From the cell containing the given text, extract its center point as (X, Y) coordinate. 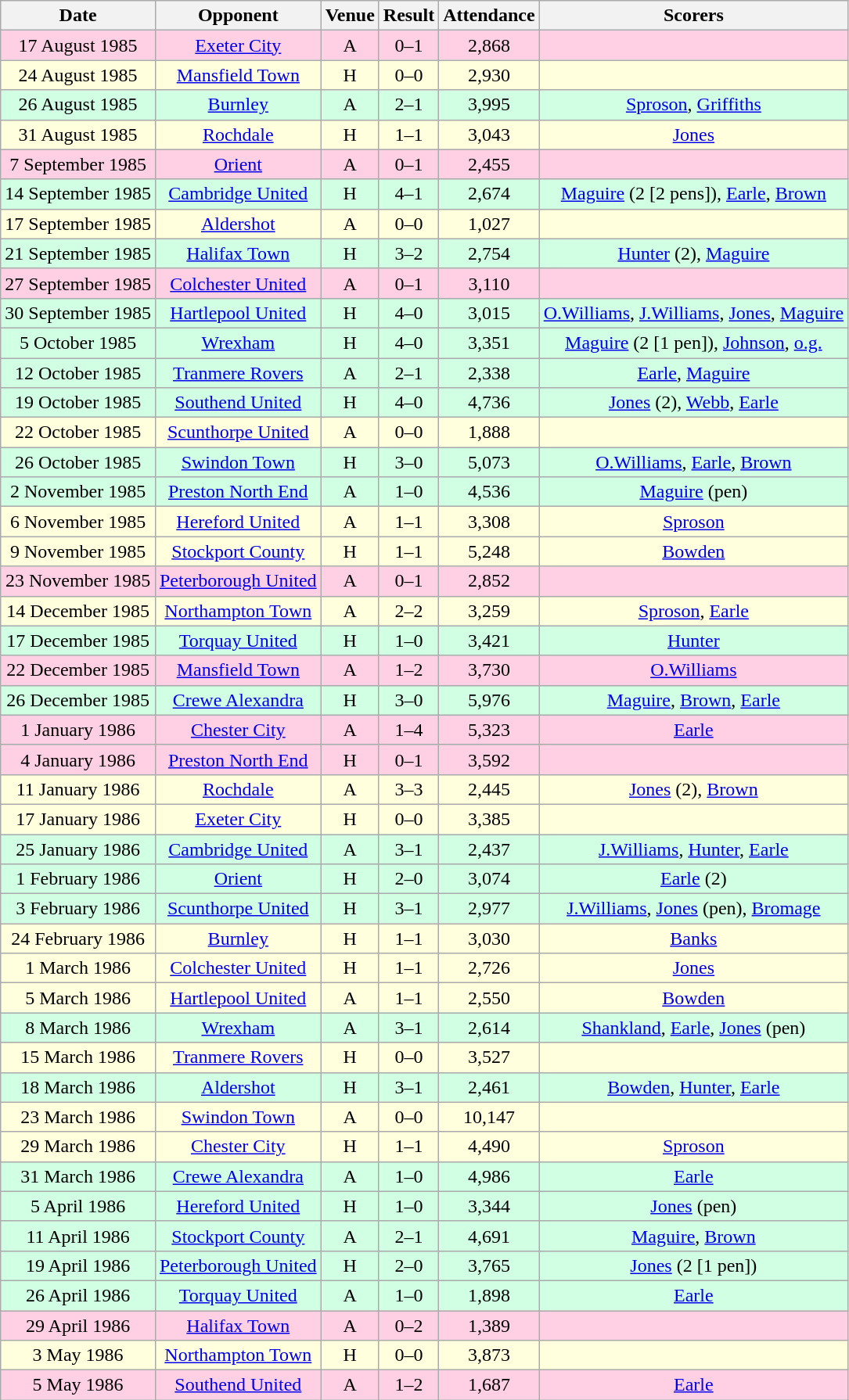
1 February 1986 (78, 879)
22 December 1985 (78, 670)
Opponent (238, 16)
Sproson, Earle (693, 611)
Shankland, Earle, Jones (pen) (693, 1028)
3,385 (489, 819)
2,445 (489, 789)
3,074 (489, 879)
15 March 1986 (78, 1057)
Venue (350, 16)
Maguire (pen) (693, 492)
17 December 1985 (78, 641)
14 December 1985 (78, 611)
30 September 1985 (78, 313)
26 August 1985 (78, 105)
2,726 (489, 968)
2 November 1985 (78, 492)
Sproson, Griffiths (693, 105)
17 September 1985 (78, 224)
J.Williams, Jones (pen), Bromage (693, 909)
17 August 1985 (78, 45)
31 August 1985 (78, 135)
2,852 (489, 581)
29 March 1986 (78, 1147)
4,736 (489, 403)
4,490 (489, 1147)
Result (408, 16)
4,691 (489, 1236)
1,027 (489, 224)
3,344 (489, 1206)
24 February 1986 (78, 939)
5 May 1986 (78, 1385)
5,323 (489, 730)
2,754 (489, 253)
O.Williams, Earle, Brown (693, 462)
21 September 1985 (78, 253)
3–2 (408, 253)
25 January 1986 (78, 849)
J.Williams, Hunter, Earle (693, 849)
Jones (2 [1 pen]) (693, 1265)
Earle (2) (693, 879)
Jones (pen) (693, 1206)
2,550 (489, 998)
23 November 1985 (78, 581)
3,043 (489, 135)
1–4 (408, 730)
O.Williams (693, 670)
8 March 1986 (78, 1028)
5 March 1986 (78, 998)
11 April 1986 (78, 1236)
26 April 1986 (78, 1295)
2,338 (489, 373)
3,110 (489, 283)
26 December 1985 (78, 700)
Attendance (489, 16)
Jones (2), Webb, Earle (693, 403)
19 April 1986 (78, 1265)
Scorers (693, 16)
2,455 (489, 164)
4,986 (489, 1176)
19 October 1985 (78, 403)
3 February 1986 (78, 909)
3,765 (489, 1265)
Hunter (2), Maguire (693, 253)
7 September 1985 (78, 164)
2,461 (489, 1087)
22 October 1985 (78, 433)
Earle, Maguire (693, 373)
11 January 1986 (78, 789)
2,930 (489, 75)
2,674 (489, 194)
6 November 1985 (78, 522)
17 January 1986 (78, 819)
3,730 (489, 670)
3,351 (489, 343)
Maguire, Brown, Earle (693, 700)
3,592 (489, 759)
27 September 1985 (78, 283)
1 January 1986 (78, 730)
2,977 (489, 909)
4 January 1986 (78, 759)
1,888 (489, 433)
29 April 1986 (78, 1326)
Maguire (2 [1 pen]), Johnson, o.g. (693, 343)
5 April 1986 (78, 1206)
3,995 (489, 105)
3,030 (489, 939)
Bowden, Hunter, Earle (693, 1087)
9 November 1985 (78, 551)
3 May 1986 (78, 1355)
12 October 1985 (78, 373)
2,614 (489, 1028)
3,421 (489, 641)
1,389 (489, 1326)
3,308 (489, 522)
Maguire, Brown (693, 1236)
2,437 (489, 849)
Banks (693, 939)
3,015 (489, 313)
1,687 (489, 1385)
31 March 1986 (78, 1176)
3,527 (489, 1057)
18 March 1986 (78, 1087)
Hunter (693, 641)
5,073 (489, 462)
4,536 (489, 492)
3,259 (489, 611)
5,976 (489, 700)
5,248 (489, 551)
3–3 (408, 789)
2,868 (489, 45)
26 October 1985 (78, 462)
10,147 (489, 1117)
Maguire (2 [2 pens]), Earle, Brown (693, 194)
O.Williams, J.Williams, Jones, Maguire (693, 313)
Date (78, 16)
14 September 1985 (78, 194)
3,873 (489, 1355)
Jones (2), Brown (693, 789)
5 October 1985 (78, 343)
24 August 1985 (78, 75)
4–1 (408, 194)
1 March 1986 (78, 968)
2–2 (408, 611)
0–2 (408, 1326)
23 March 1986 (78, 1117)
1,898 (489, 1295)
